Search for the cell housing the specified text and yield its [X, Y] center coordinate. 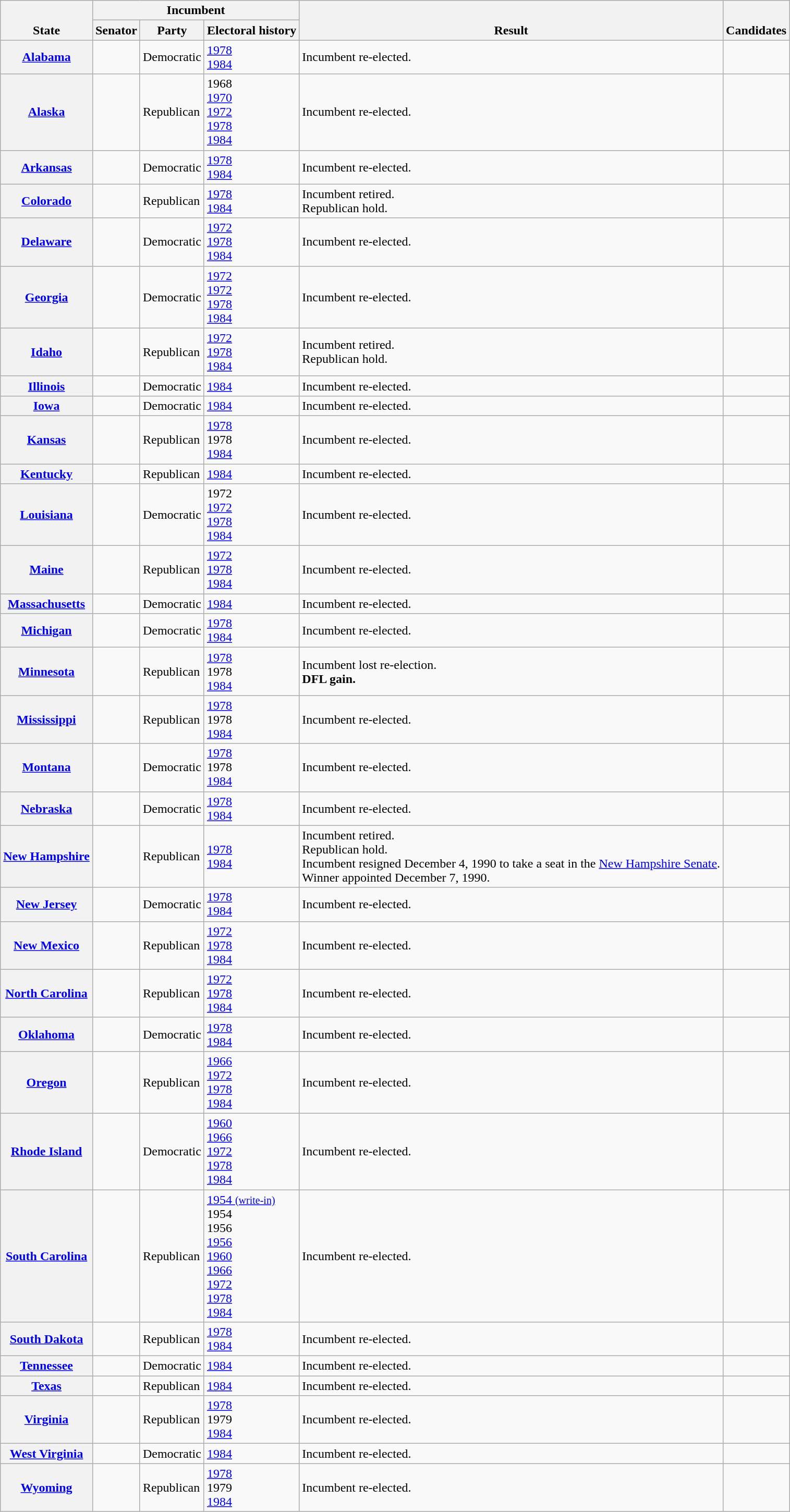
Michigan [47, 631]
West Virginia [47, 1454]
Candidates [756, 20]
New Jersey [47, 904]
Result [511, 20]
Texas [47, 1386]
State [47, 20]
Party [172, 30]
Virginia [47, 1420]
Kentucky [47, 474]
Incumbent lost re-election.DFL gain. [511, 672]
Illinois [47, 386]
Massachusetts [47, 604]
Idaho [47, 352]
Alabama [47, 57]
Electoral history [251, 30]
Rhode Island [47, 1151]
1966197219781984 [251, 1082]
Arkansas [47, 167]
Maine [47, 570]
Tennessee [47, 1366]
New Mexico [47, 945]
Senator [116, 30]
North Carolina [47, 993]
Georgia [47, 297]
19601966197219781984 [251, 1151]
Oregon [47, 1082]
Wyoming [47, 1487]
Incumbent retired.Republican hold.Incumbent resigned December 4, 1990 to take a seat in the New Hampshire Senate.Winner appointed December 7, 1990. [511, 856]
Incumbent [196, 10]
Minnesota [47, 672]
1954 (write-in)1954 1956 1956 19601966197219781984 [251, 1256]
1968 1970197219781984 [251, 112]
Colorado [47, 201]
South Dakota [47, 1339]
Delaware [47, 242]
Nebraska [47, 808]
Montana [47, 767]
Louisiana [47, 515]
New Hampshire [47, 856]
South Carolina [47, 1256]
Iowa [47, 406]
Mississippi [47, 720]
Oklahoma [47, 1034]
Kansas [47, 440]
Alaska [47, 112]
